Locate the cell with the specified text and output its (x, y) center coordinate. 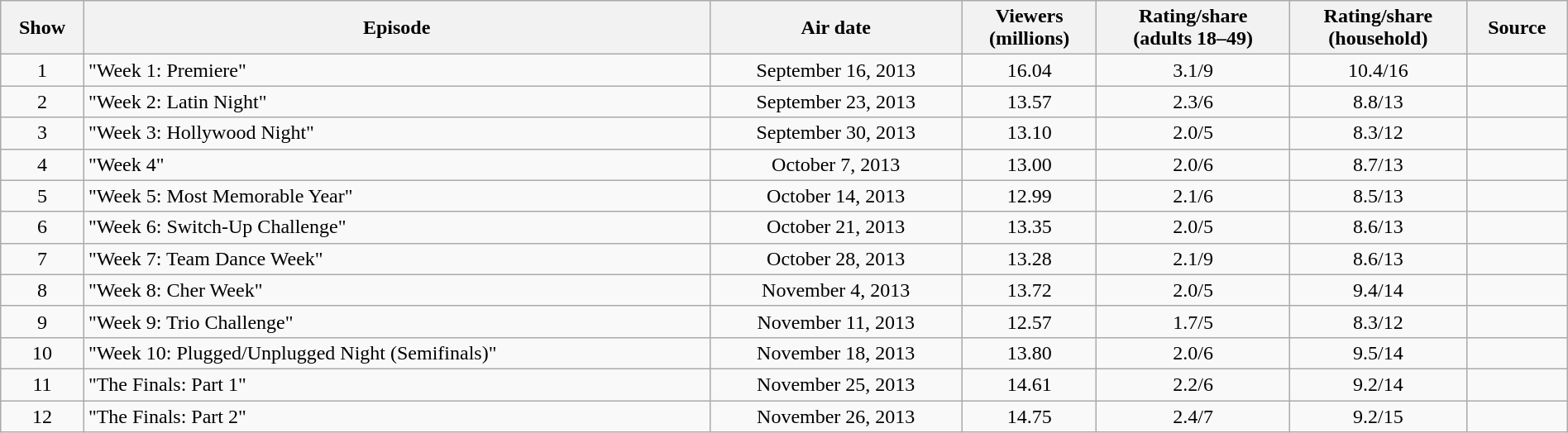
11 (43, 384)
13.28 (1029, 259)
3 (43, 133)
1.7/5 (1193, 321)
Rating/share(household) (1378, 28)
9.2/14 (1378, 384)
October 14, 2013 (835, 196)
9 (43, 321)
"Week 10: Plugged/Unplugged Night (Semifinals)" (397, 353)
2.2/6 (1193, 384)
"Week 2: Latin Night" (397, 102)
13.00 (1029, 164)
2.4/7 (1193, 416)
September 23, 2013 (835, 102)
Air date (835, 28)
October 7, 2013 (835, 164)
7 (43, 259)
4 (43, 164)
September 16, 2013 (835, 70)
Rating/share(adults 18–49) (1193, 28)
"Week 1: Premiere" (397, 70)
Source (1517, 28)
November 11, 2013 (835, 321)
Show (43, 28)
14.75 (1029, 416)
9.2/15 (1378, 416)
"Week 4" (397, 164)
"Week 6: Switch-Up Challenge" (397, 227)
"Week 3: Hollywood Night" (397, 133)
"Week 8: Cher Week" (397, 290)
14.61 (1029, 384)
12 (43, 416)
"Week 9: Trio Challenge" (397, 321)
16.04 (1029, 70)
8.8/13 (1378, 102)
Episode (397, 28)
6 (43, 227)
October 21, 2013 (835, 227)
10 (43, 353)
2.1/6 (1193, 196)
2.1/9 (1193, 259)
"Week 5: Most Memorable Year" (397, 196)
13.80 (1029, 353)
Viewers(millions) (1029, 28)
8 (43, 290)
13.35 (1029, 227)
2 (43, 102)
November 26, 2013 (835, 416)
9.5/14 (1378, 353)
November 25, 2013 (835, 384)
September 30, 2013 (835, 133)
12.99 (1029, 196)
13.57 (1029, 102)
3.1/9 (1193, 70)
October 28, 2013 (835, 259)
2.3/6 (1193, 102)
8.5/13 (1378, 196)
"The Finals: Part 1" (397, 384)
13.72 (1029, 290)
5 (43, 196)
November 18, 2013 (835, 353)
November 4, 2013 (835, 290)
12.57 (1029, 321)
9.4/14 (1378, 290)
10.4/16 (1378, 70)
13.10 (1029, 133)
"Week 7: Team Dance Week" (397, 259)
1 (43, 70)
"The Finals: Part 2" (397, 416)
8.7/13 (1378, 164)
